From the cell containing the given text, extract its center point as [x, y] coordinate. 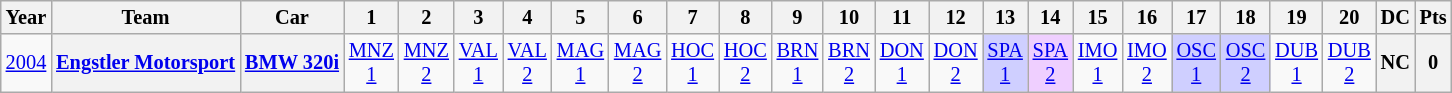
SPA2 [1050, 63]
DON1 [902, 63]
18 [1246, 17]
4 [528, 17]
IMO1 [1098, 63]
8 [746, 17]
14 [1050, 17]
BRN2 [849, 63]
SPA1 [1004, 63]
9 [798, 17]
0 [1434, 63]
5 [580, 17]
BRN1 [798, 63]
Year [26, 17]
2 [426, 17]
OSC2 [1246, 63]
MNZ2 [426, 63]
VAL2 [528, 63]
NC [1396, 63]
17 [1196, 17]
BMW 320i [292, 63]
Car [292, 17]
3 [478, 17]
7 [692, 17]
MAG1 [580, 63]
12 [956, 17]
DUB1 [1296, 63]
HOC2 [746, 63]
MAG2 [638, 63]
19 [1296, 17]
20 [1350, 17]
16 [1146, 17]
DUB2 [1350, 63]
13 [1004, 17]
2004 [26, 63]
1 [372, 17]
Engstler Motorsport [146, 63]
Pts [1434, 17]
Team [146, 17]
IMO2 [1146, 63]
10 [849, 17]
15 [1098, 17]
6 [638, 17]
DC [1396, 17]
11 [902, 17]
OSC1 [1196, 63]
DON2 [956, 63]
HOC1 [692, 63]
MNZ1 [372, 63]
VAL1 [478, 63]
